Extract the [x, y] coordinate from the center of the cell holding the provided text.  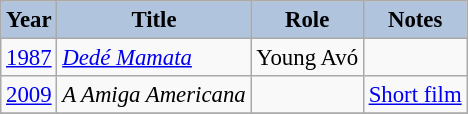
1987 [29, 58]
Young Avó [307, 58]
Short film [415, 95]
Title [154, 20]
Dedé Mamata [154, 58]
Role [307, 20]
A Amiga Americana [154, 95]
Notes [415, 20]
Year [29, 20]
2009 [29, 95]
